Determine the [X, Y] coordinate at the center of the cell enclosing the given text.  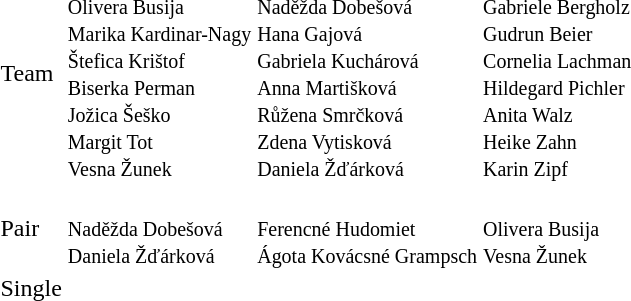
Naděžda DobešováDaniela Žďárková [159, 228]
Ferencné HudomietÁgota Kovácsné Grampsch [368, 228]
